For the text-containing cell, return its midpoint in (X, Y) coordinate format. 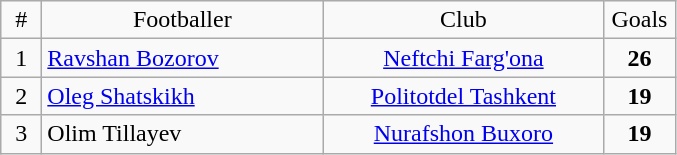
Neftchi Farg'ona (464, 58)
# (22, 20)
2 (22, 96)
Club (464, 20)
Olim Tillayev (182, 134)
Nurafshon Buxoro (464, 134)
Ravshan Bozorov (182, 58)
Politotdel Tashkent (464, 96)
Footballer (182, 20)
Oleg Shatskikh (182, 96)
3 (22, 134)
Goals (640, 20)
26 (640, 58)
1 (22, 58)
